Search for the cell housing the specified text and yield its [X, Y] center coordinate. 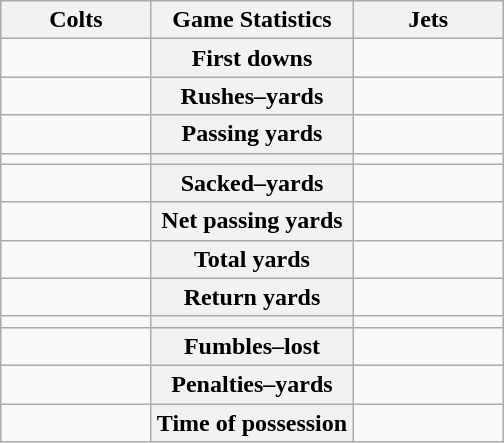
Return yards [252, 297]
Rushes–yards [252, 96]
Passing yards [252, 134]
Time of possession [252, 423]
First downs [252, 58]
Jets [428, 20]
Total yards [252, 259]
Fumbles–lost [252, 346]
Colts [76, 20]
Game Statistics [252, 20]
Sacked–yards [252, 183]
Penalties–yards [252, 384]
Net passing yards [252, 221]
